Pinpoint the cell where the given text exists, returning its [x, y] midpoint coordinate. 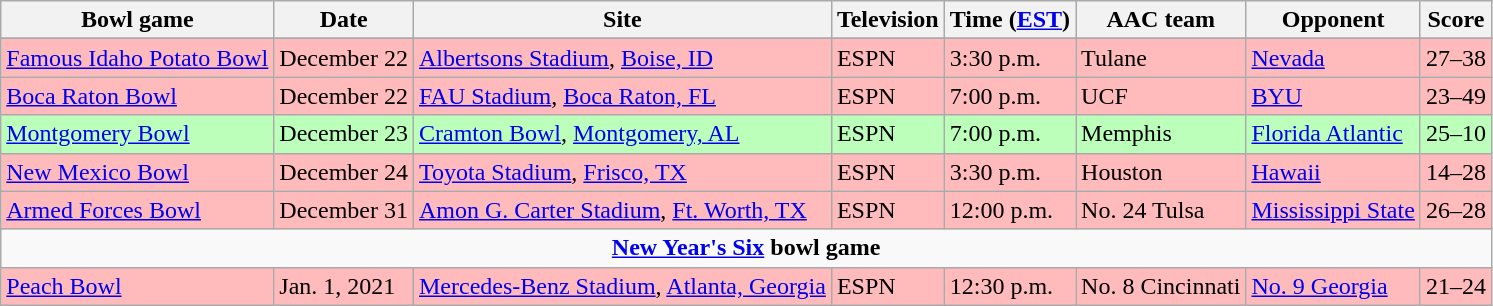
Tulane [1161, 58]
Mississippi State [1333, 210]
Famous Idaho Potato Bowl [138, 58]
Time (EST) [1010, 20]
25–10 [1456, 134]
26–28 [1456, 210]
December 31 [344, 210]
BYU [1333, 96]
Peach Bowl [138, 286]
Cramton Bowl, Montgomery, AL [622, 134]
12:30 p.m. [1010, 286]
Score [1456, 20]
New Year's Six bowl game [746, 248]
Television [888, 20]
Florida Atlantic [1333, 134]
Nevada [1333, 58]
Amon G. Carter Stadium, Ft. Worth, TX [622, 210]
Memphis [1161, 134]
Albertsons Stadium, Boise, ID [622, 58]
Armed Forces Bowl [138, 210]
UCF [1161, 96]
FAU Stadium, Boca Raton, FL [622, 96]
Mercedes-Benz Stadium, Atlanta, Georgia [622, 286]
No. 24 Tulsa [1161, 210]
December 24 [344, 172]
Hawaii [1333, 172]
21–24 [1456, 286]
Toyota Stadium, Frisco, TX [622, 172]
Date [344, 20]
Boca Raton Bowl [138, 96]
23–49 [1456, 96]
14–28 [1456, 172]
No. 8 Cincinnati [1161, 286]
Houston [1161, 172]
No. 9 Georgia [1333, 286]
12:00 p.m. [1010, 210]
AAC team [1161, 20]
Jan. 1, 2021 [344, 286]
December 23 [344, 134]
Site [622, 20]
Opponent [1333, 20]
Bowl game [138, 20]
Montgomery Bowl [138, 134]
27–38 [1456, 58]
New Mexico Bowl [138, 172]
